Search for the cell housing the specified text and yield its (X, Y) center coordinate. 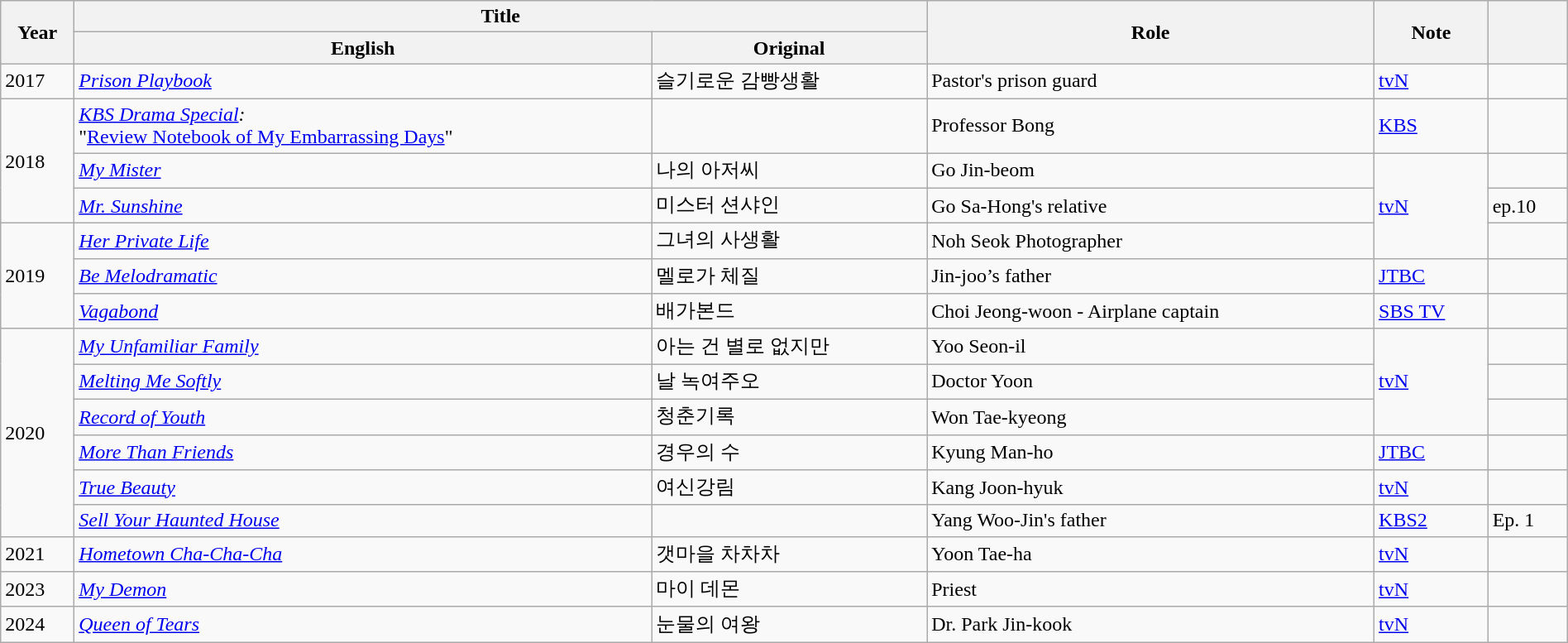
나의 아저씨 (789, 170)
2021 (38, 554)
2017 (38, 81)
Her Private Life (363, 242)
Role (1151, 32)
Go Jin-beom (1151, 170)
2018 (38, 161)
Won Tae-kyeong (1151, 417)
Ep. 1 (1527, 521)
Choi Jeong-woon - Airplane captain (1151, 311)
여신강림 (789, 488)
Queen of Tears (363, 624)
Kang Joon-hyuk (1151, 488)
Original (789, 48)
Pastor's prison guard (1151, 81)
KBS (1432, 126)
Yoo Seon-il (1151, 346)
Year (38, 32)
Title (501, 17)
KBS2 (1432, 521)
멜로가 체질 (789, 276)
경우의 수 (789, 452)
Dr. Park Jin-kook (1151, 624)
SBS TV (1432, 311)
Note (1432, 32)
Hometown Cha-Cha-Cha (363, 554)
True Beauty (363, 488)
청춘기록 (789, 417)
그녀의 사생활 (789, 242)
My Unfamiliar Family (363, 346)
Professor Bong (1151, 126)
Yoon Tae-ha (1151, 554)
배가본드 (789, 311)
Priest (1151, 589)
2024 (38, 624)
ep.10 (1527, 205)
Prison Playbook (363, 81)
갯마을 차차차 (789, 554)
2020 (38, 432)
Melting Me Softly (363, 382)
Jin-joo’s father (1151, 276)
Record of Youth (363, 417)
Vagabond (363, 311)
Be Melodramatic (363, 276)
Mr. Sunshine (363, 205)
2023 (38, 589)
Kyung Man-ho (1151, 452)
미스터 션샤인 (789, 205)
English (363, 48)
눈물의 여왕 (789, 624)
Go Sa-Hong's relative (1151, 205)
More Than Friends (363, 452)
슬기로운 감빵생활 (789, 81)
Noh Seok Photographer (1151, 242)
마이 데몬 (789, 589)
아는 건 별로 없지만 (789, 346)
2019 (38, 276)
Sell Your Haunted House (363, 521)
My Mister (363, 170)
Yang Woo-Jin's father (1151, 521)
날 녹여주오 (789, 382)
Doctor Yoon (1151, 382)
KBS Drama Special:"Review Notebook of My Embarrassing Days" (363, 126)
My Demon (363, 589)
